Locate the cell with the specified text and output its (X, Y) center coordinate. 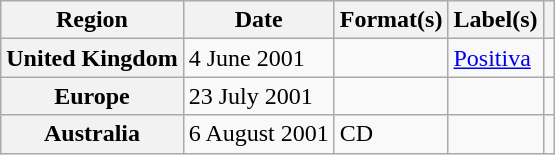
6 August 2001 (258, 134)
4 June 2001 (258, 58)
Label(s) (496, 20)
Europe (92, 96)
CD (391, 134)
Region (92, 20)
Australia (92, 134)
Positiva (496, 58)
Format(s) (391, 20)
23 July 2001 (258, 96)
United Kingdom (92, 58)
Date (258, 20)
